From the cell containing the given text, extract its center point as [X, Y] coordinate. 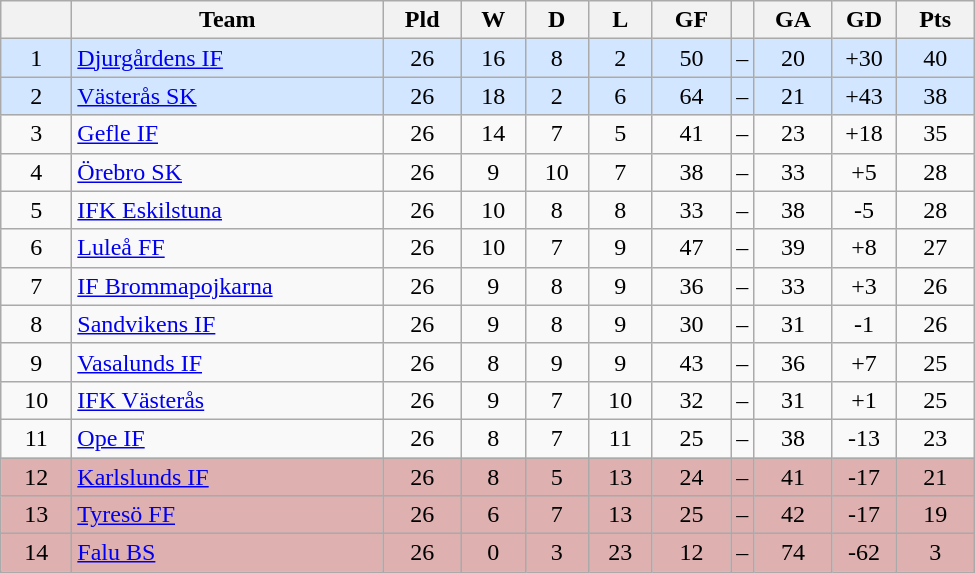
27 [936, 248]
32 [692, 400]
GD [864, 20]
24 [692, 477]
42 [794, 515]
40 [936, 58]
1 [36, 58]
+43 [864, 96]
IFK Västerås [228, 400]
-62 [864, 553]
39 [794, 248]
Falu BS [228, 553]
GF [692, 20]
Ope IF [228, 438]
Vasalunds IF [228, 362]
Örebro SK [228, 172]
+5 [864, 172]
35 [936, 134]
Gefle IF [228, 134]
+30 [864, 58]
Djurgårdens IF [228, 58]
W [493, 20]
Sandvikens IF [228, 324]
+8 [864, 248]
+7 [864, 362]
Västerås SK [228, 96]
Tyresö FF [228, 515]
50 [692, 58]
+1 [864, 400]
+18 [864, 134]
47 [692, 248]
Team [228, 20]
IF Brommapojkarna [228, 286]
L [621, 20]
GA [794, 20]
64 [692, 96]
16 [493, 58]
IFK Eskilstuna [228, 210]
Luleå FF [228, 248]
30 [692, 324]
4 [36, 172]
74 [794, 553]
18 [493, 96]
+3 [864, 286]
-1 [864, 324]
43 [692, 362]
0 [493, 553]
Karlslunds IF [228, 477]
-5 [864, 210]
D [557, 20]
Pld [422, 20]
19 [936, 515]
Pts [936, 20]
-13 [864, 438]
20 [794, 58]
